Extract the (X, Y) coordinate from the center of the cell holding the provided text.  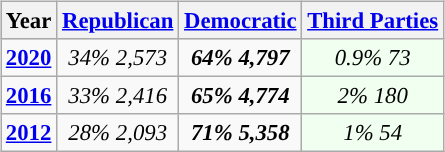
71% 5,358 (240, 133)
Third Parties (373, 21)
34% 2,573 (118, 58)
2012 (29, 133)
2% 180 (373, 96)
0.9% 73 (373, 58)
64% 4,797 (240, 58)
2016 (29, 96)
33% 2,416 (118, 96)
28% 2,093 (118, 133)
Republican (118, 21)
Democratic (240, 21)
Year (29, 21)
2020 (29, 58)
65% 4,774 (240, 96)
1% 54 (373, 133)
